Return the [x, y] coordinate for the center point of the cell that contains the specified text.  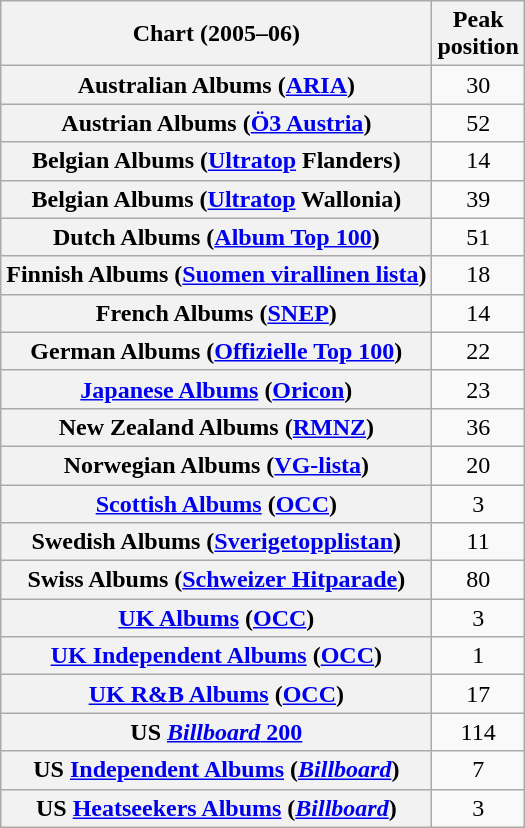
Peakposition [478, 34]
New Zealand Albums (RMNZ) [216, 427]
US Billboard 200 [216, 732]
Chart (2005–06) [216, 34]
30 [478, 85]
French Albums (SNEP) [216, 313]
UK R&B Albums (OCC) [216, 694]
18 [478, 275]
Norwegian Albums (VG-lista) [216, 465]
51 [478, 237]
Belgian Albums (Ultratop Flanders) [216, 161]
39 [478, 199]
52 [478, 123]
US Heatseekers Albums (Billboard) [216, 808]
1 [478, 656]
20 [478, 465]
22 [478, 351]
Australian Albums (ARIA) [216, 85]
Japanese Albums (Oricon) [216, 389]
11 [478, 542]
Scottish Albums (OCC) [216, 503]
UK Independent Albums (OCC) [216, 656]
23 [478, 389]
Dutch Albums (Album Top 100) [216, 237]
Swiss Albums (Schweizer Hitparade) [216, 580]
7 [478, 770]
Swedish Albums (Sverigetopplistan) [216, 542]
UK Albums (OCC) [216, 618]
Belgian Albums (Ultratop Wallonia) [216, 199]
Austrian Albums (Ö3 Austria) [216, 123]
Finnish Albums (Suomen virallinen lista) [216, 275]
US Independent Albums (Billboard) [216, 770]
17 [478, 694]
36 [478, 427]
114 [478, 732]
80 [478, 580]
German Albums (Offizielle Top 100) [216, 351]
